Find where the given text appears and provide that cell's center as (X, Y) coordinate. 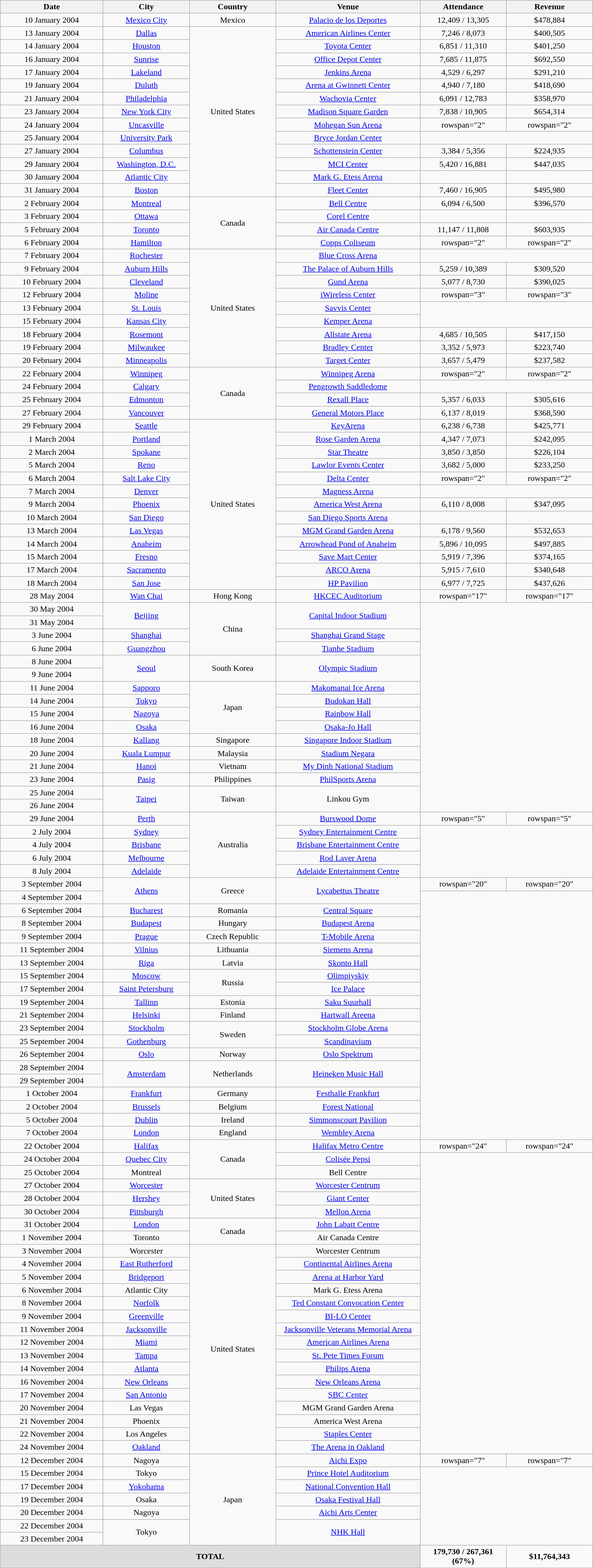
28 May 2004 (52, 596)
1 November 2004 (52, 1238)
Stockholm Globe Arena (348, 1028)
Moscow (147, 976)
4,685 / 10,505 (463, 334)
Perth (147, 819)
24 October 2004 (52, 1159)
25 June 2004 (52, 792)
6,178 / 9,560 (463, 530)
12 December 2004 (52, 1460)
Boston (147, 190)
Sunrise (147, 59)
Lycabettus Theatre (348, 891)
19 January 2004 (52, 85)
Norfolk (147, 1303)
Scandinavium (348, 1041)
6 March 2004 (52, 478)
5 November 2004 (52, 1277)
Rochester (147, 256)
Romania (233, 910)
My Dinh National Stadium (348, 766)
Delta Center (348, 478)
8 September 2004 (52, 923)
Copps Coliseum (348, 243)
St. Pete Times Forum (348, 1355)
3,850 / 3,850 (463, 452)
Ice Palace (348, 989)
MCI Center (348, 164)
Salt Lake City (147, 478)
Osaka Festival Hall (348, 1500)
14 November 2004 (52, 1368)
Brisbane (147, 845)
5,357 / 6,033 (463, 400)
Singapore Indoor Stadium (348, 740)
6 November 2004 (52, 1290)
3,657 / 5,479 (463, 360)
26 September 2004 (52, 1054)
9 June 2004 (52, 675)
29 February 2004 (52, 426)
Yokohama (147, 1486)
5,420 / 16,881 (463, 164)
Bucharest (147, 910)
Wachovia Center (348, 98)
23 June 2004 (52, 779)
South Korea (233, 668)
Oslo (147, 1054)
179,730 / 267,361 (67%) (463, 1556)
$291,210 (550, 72)
San Antonio (147, 1395)
Shanghai Grand Stage (348, 635)
Adelaide (147, 871)
2 March 2004 (52, 452)
15 February 2004 (52, 321)
Taiwan (233, 799)
5,259 / 10,389 (463, 269)
Philippines (233, 779)
Rosemont (147, 334)
Sapporo (147, 688)
Vilnius (147, 949)
Target Center (348, 360)
Pittsburgh (147, 1211)
2 October 2004 (52, 1107)
20 December 2004 (52, 1513)
$401,250 (550, 46)
18 March 2004 (52, 583)
27 October 2004 (52, 1185)
6 June 2004 (52, 648)
25 January 2004 (52, 138)
$340,648 (550, 570)
Halifax Metro Centre (348, 1146)
Tampa (147, 1355)
5 March 2004 (52, 465)
15 June 2004 (52, 714)
3 September 2004 (52, 884)
Netherlands (233, 1074)
9 March 2004 (52, 504)
Brisbane Entertainment Centre (348, 845)
Arrowhead Pond of Anaheim (348, 544)
14 January 2004 (52, 46)
Halifax (147, 1146)
St. Louis (147, 308)
6,137 / 8,019 (463, 413)
Winnipeg (147, 373)
Venue (348, 7)
7,246 / 8,073 (463, 33)
Hanoi (147, 766)
Melbourne (147, 858)
22 November 2004 (52, 1434)
Washington, D.C. (147, 164)
Estonia (233, 1002)
26 June 2004 (52, 806)
Hartwall Areena (348, 1015)
14 March 2004 (52, 544)
Arena at Gwinnett Center (348, 85)
2 February 2004 (52, 203)
$478,884 (550, 20)
3,682 / 5,000 (463, 465)
$374,165 (550, 557)
5,915 / 7,610 (463, 570)
New York City (147, 111)
3 June 2004 (52, 635)
19 February 2004 (52, 347)
Magness Arena (348, 491)
4,940 / 7,180 (463, 85)
Shanghai (147, 635)
England (233, 1133)
31 October 2004 (52, 1225)
$233,250 (550, 465)
Oakland (147, 1447)
Latvia (233, 963)
Makomanai Ice Arena (348, 688)
15 December 2004 (52, 1473)
$400,505 (550, 33)
Burswood Dome (348, 819)
Houston (147, 46)
12,409 / 13,305 (463, 20)
Gothenburg (147, 1041)
4,347 / 7,073 (463, 439)
Schottenstein Center (348, 151)
17 January 2004 (52, 72)
Corel Centre (348, 216)
7,685 / 11,875 (463, 59)
Rexall Place (348, 400)
Edmonton (147, 400)
Stadium Negara (348, 753)
6 July 2004 (52, 858)
Rainbow Hall (348, 714)
Athens (147, 891)
Saint Petersburg (147, 989)
10 January 2004 (52, 20)
12 November 2004 (52, 1342)
University Park (147, 138)
22 February 2004 (52, 373)
Sydney Entertainment Centre (348, 832)
BI-LO Center (348, 1316)
Aichi Expo (348, 1460)
12 February 2004 (52, 295)
Seattle (147, 426)
29 January 2004 (52, 164)
$654,314 (550, 111)
31 May 2004 (52, 622)
American Airlines Arena (348, 1342)
Brussels (147, 1107)
$347,095 (550, 504)
Rose Garden Arena (348, 439)
Festhalle Frankfurt (348, 1094)
Giant Center (348, 1198)
Tianhe Stadium (348, 648)
Adelaide Entertainment Centre (348, 871)
Lawlor Events Center (348, 465)
Calgary (147, 387)
3 November 2004 (52, 1251)
$242,095 (550, 439)
Central Square (348, 910)
Kuala Lumpur (147, 753)
31 January 2004 (52, 190)
iWireless Center (348, 295)
HKCEC Auditorium (348, 596)
Portland (147, 439)
18 February 2004 (52, 334)
Hamilton (147, 243)
$309,520 (550, 269)
Forest National (348, 1107)
Olimpiyskiy (348, 976)
25 September 2004 (52, 1041)
8 June 2004 (52, 662)
Greenville (147, 1316)
4 November 2004 (52, 1264)
Greece (233, 891)
Kemper Arena (348, 321)
8 July 2004 (52, 871)
Stockholm (147, 1028)
17 December 2004 (52, 1486)
30 May 2004 (52, 609)
Pengrowth Saddledome (348, 387)
$396,570 (550, 203)
The Arena in Oakland (348, 1447)
$532,653 (550, 530)
NHK Hall (348, 1532)
Wan Chai (147, 596)
3,352 / 5,973 (463, 347)
14 June 2004 (52, 701)
Rod Laver Arena (348, 858)
10 February 2004 (52, 282)
China (233, 629)
National Convention Hall (348, 1486)
Hershey (147, 1198)
13 March 2004 (52, 530)
Kallang (147, 740)
29 June 2004 (52, 819)
Winnipeg Arena (348, 373)
New Orleans Arena (348, 1382)
9 September 2004 (52, 936)
Staples Center (348, 1434)
Denver (147, 491)
New Orleans (147, 1382)
Mohegan Sun Arena (348, 125)
Singapore (233, 740)
30 January 2004 (52, 177)
$11,764,343 (550, 1556)
Simmonscourt Pavilion (348, 1120)
2 July 2004 (52, 832)
9 February 2004 (52, 269)
Frankfurt (147, 1094)
6,238 / 6,738 (463, 426)
Skonto Hall (348, 963)
Amsterdam (147, 1074)
San Jose (147, 583)
Heineken Music Hall (348, 1074)
Bradley Center (348, 347)
Mexico City (147, 20)
Finland (233, 1015)
Duluth (147, 85)
Atlanta (147, 1368)
John Labatt Centre (348, 1225)
ARCO Arena (348, 570)
Philips Arena (348, 1368)
11,147 / 11,808 (463, 229)
Prague (147, 936)
Russia (233, 982)
Belgium (233, 1107)
$358,970 (550, 98)
Spokane (147, 452)
1 March 2004 (52, 439)
$497,885 (550, 544)
Arena at Harbor Yard (348, 1277)
16 June 2004 (52, 727)
City (147, 7)
Mellon Arena (348, 1211)
23 January 2004 (52, 111)
20 June 2004 (52, 753)
15 September 2004 (52, 976)
San Diego (147, 517)
Ted Constant Convocation Center (348, 1303)
1 October 2004 (52, 1094)
$223,740 (550, 347)
KeyArena (348, 426)
Linkou Gym (348, 799)
Moline (147, 295)
Colisée Pepsi (348, 1159)
4,529 / 6,297 (463, 72)
$495,980 (550, 190)
American Airlines Center (348, 33)
Mexico (233, 20)
Quebec City (147, 1159)
Jacksonville (147, 1329)
Sacramento (147, 570)
Riga (147, 963)
Siemens Arena (348, 949)
Revenue (550, 7)
Sweden (233, 1035)
Date (52, 7)
25 February 2004 (52, 400)
$692,550 (550, 59)
Dallas (147, 33)
Helsinki (147, 1015)
Guangzhou (147, 648)
24 January 2004 (52, 125)
5 October 2004 (52, 1120)
24 November 2004 (52, 1447)
Allstate Arena (348, 334)
21 January 2004 (52, 98)
Cleveland (147, 282)
Australia (233, 845)
$390,025 (550, 282)
HP Pavilion (348, 583)
13 February 2004 (52, 308)
5,896 / 10,095 (463, 544)
17 March 2004 (52, 570)
19 September 2004 (52, 1002)
13 January 2004 (52, 33)
$603,935 (550, 229)
Czech Republic (233, 936)
Lithuania (233, 949)
7 February 2004 (52, 256)
Philadelphia (147, 98)
16 January 2004 (52, 59)
$237,582 (550, 360)
4 July 2004 (52, 845)
TOTAL (210, 1556)
Pasig (147, 779)
10 March 2004 (52, 517)
Budapest (147, 923)
San Diego Sports Arena (348, 517)
18 June 2004 (52, 740)
$368,590 (550, 413)
Wembley Arena (348, 1133)
6,977 / 7,725 (463, 583)
21 November 2004 (52, 1421)
30 October 2004 (52, 1211)
9 November 2004 (52, 1316)
19 December 2004 (52, 1500)
Savvis Center (348, 308)
Budapest Arena (348, 923)
Ottawa (147, 216)
Germany (233, 1094)
24 February 2004 (52, 387)
6 September 2004 (52, 910)
$425,771 (550, 426)
13 September 2004 (52, 963)
7,838 / 10,905 (463, 111)
Blue Cross Arena (348, 256)
Capital Indoor Stadium (348, 616)
Tallinn (147, 1002)
$437,626 (550, 583)
Osaka-Jo Hall (348, 727)
Kansas City (147, 321)
$447,035 (550, 164)
Columbus (147, 151)
PhilSports Arena (348, 779)
Attendance (463, 7)
Minneapolis (147, 360)
Norway (233, 1054)
Auburn Hills (147, 269)
Continental Airlines Arena (348, 1264)
Save Mart Center (348, 557)
East Rutherford (147, 1264)
11 June 2004 (52, 688)
$224,935 (550, 151)
Fresno (147, 557)
Bryce Jordan Center (348, 138)
28 September 2004 (52, 1067)
22 December 2004 (52, 1526)
11 September 2004 (52, 949)
$417,150 (550, 334)
Sydney (147, 832)
Ireland (233, 1120)
Hong Kong (233, 596)
17 November 2004 (52, 1395)
28 October 2004 (52, 1198)
Beijing (147, 616)
6,851 / 11,310 (463, 46)
27 February 2004 (52, 413)
The Palace of Auburn Hills (348, 269)
6 February 2004 (52, 243)
17 September 2004 (52, 989)
6,094 / 6,500 (463, 203)
21 September 2004 (52, 1015)
4 September 2004 (52, 897)
23 September 2004 (52, 1028)
20 November 2004 (52, 1408)
Office Depot Center (348, 59)
Lakeland (147, 72)
Hungary (233, 923)
$305,616 (550, 400)
7 March 2004 (52, 491)
T-Mobile Arena (348, 936)
Budokan Hall (348, 701)
Bridgeport (147, 1277)
20 February 2004 (52, 360)
23 December 2004 (52, 1539)
General Motors Place (348, 413)
15 March 2004 (52, 557)
Oslo Spektrum (348, 1054)
$226,104 (550, 452)
Gund Arena (348, 282)
5 February 2004 (52, 229)
29 September 2004 (52, 1081)
Reno (147, 465)
Country (233, 7)
Prince Hotel Auditorium (348, 1473)
Taipei (147, 799)
22 October 2004 (52, 1146)
13 November 2004 (52, 1355)
Seoul (147, 668)
Vancouver (147, 413)
6,091 / 12,783 (463, 98)
5,919 / 7,396 (463, 557)
7 October 2004 (52, 1133)
Aichi Arts Center (348, 1513)
Saku Suurhall (348, 1002)
Dublin (147, 1120)
5,077 / 8,730 (463, 282)
Palacio de los Deportes (348, 20)
Vietnam (233, 766)
25 October 2004 (52, 1172)
$418,690 (550, 85)
27 January 2004 (52, 151)
Malaysia (233, 753)
Miami (147, 1342)
Madison Square Garden (348, 111)
16 November 2004 (52, 1382)
Fleet Center (348, 190)
Jenkins Arena (348, 72)
21 June 2004 (52, 766)
11 November 2004 (52, 1329)
Star Theatre (348, 452)
8 November 2004 (52, 1303)
Anaheim (147, 544)
Toyota Center (348, 46)
3,384 / 5,356 (463, 151)
SBC Center (348, 1395)
Milwaukee (147, 347)
Jacksonville Veterans Memorial Arena (348, 1329)
Olympic Stadium (348, 668)
6,110 / 8,008 (463, 504)
Uncasville (147, 125)
7,460 / 16,905 (463, 190)
Los Angeles (147, 1434)
3 February 2004 (52, 216)
